Identify which cell holds the provided text, then report its (X, Y) central coordinate. 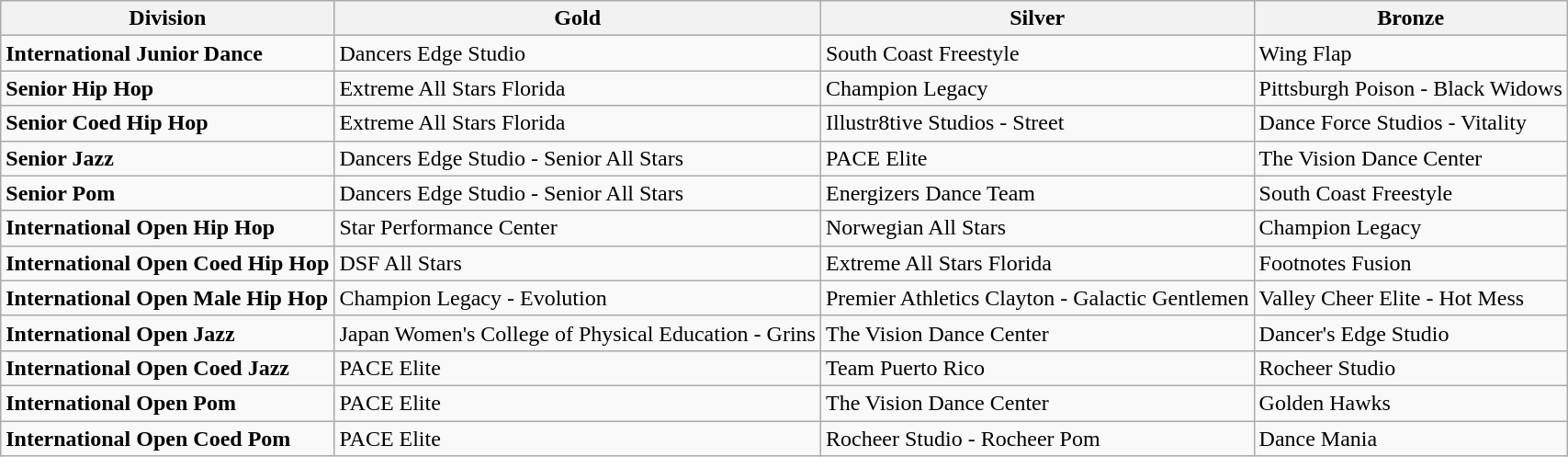
International Open Male Hip Hop (167, 298)
Bronze (1411, 18)
Senior Coed Hip Hop (167, 123)
International Junior Dance (167, 53)
Senior Jazz (167, 158)
Senior Hip Hop (167, 88)
International Open Coed Hip Hop (167, 263)
Valley Cheer Elite - Hot Mess (1411, 298)
Division (167, 18)
Premier Athletics Clayton - Galactic Gentlemen (1037, 298)
International Open Pom (167, 403)
Energizers Dance Team (1037, 193)
Star Performance Center (578, 228)
International Open Hip Hop (167, 228)
Golden Hawks (1411, 403)
Gold (578, 18)
Senior Pom (167, 193)
Rocheer Studio (1411, 368)
Dance Force Studios - Vitality (1411, 123)
Champion Legacy - Evolution (578, 298)
International Open Coed Jazz (167, 368)
Illustr8tive Studios - Street (1037, 123)
Footnotes Fusion (1411, 263)
International Open Jazz (167, 333)
Wing Flap (1411, 53)
Dancers Edge Studio (578, 53)
Team Puerto Rico (1037, 368)
Norwegian All Stars (1037, 228)
DSF All Stars (578, 263)
Japan Women's College of Physical Education - Grins (578, 333)
Dance Mania (1411, 439)
Dancer's Edge Studio (1411, 333)
Rocheer Studio - Rocheer Pom (1037, 439)
Pittsburgh Poison - Black Widows (1411, 88)
Silver (1037, 18)
International Open Coed Pom (167, 439)
